Determine the [X, Y] coordinate at the center of the cell enclosing the given text.  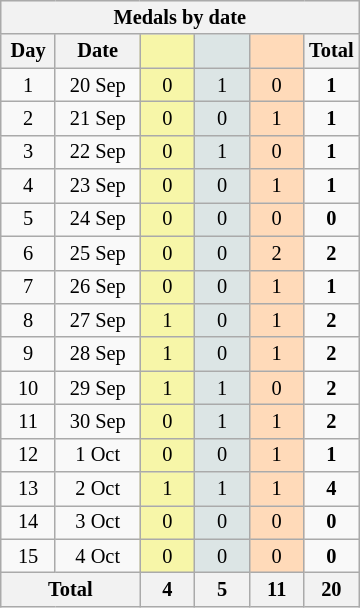
3 [28, 152]
7 [28, 287]
Date [98, 51]
14 [28, 522]
22 Sep [98, 152]
12 [28, 455]
25 Sep [98, 253]
29 Sep [98, 388]
2 Oct [98, 489]
20 [332, 589]
15 [28, 556]
1 Oct [98, 455]
9 [28, 354]
24 Sep [98, 219]
20 Sep [98, 85]
27 Sep [98, 320]
4 Oct [98, 556]
6 [28, 253]
Medals by date [180, 17]
30 Sep [98, 421]
10 [28, 388]
21 Sep [98, 118]
23 Sep [98, 186]
8 [28, 320]
28 Sep [98, 354]
13 [28, 489]
26 Sep [98, 287]
Day [28, 51]
3 Oct [98, 522]
